Return (X, Y) of the center of cell containing provided text 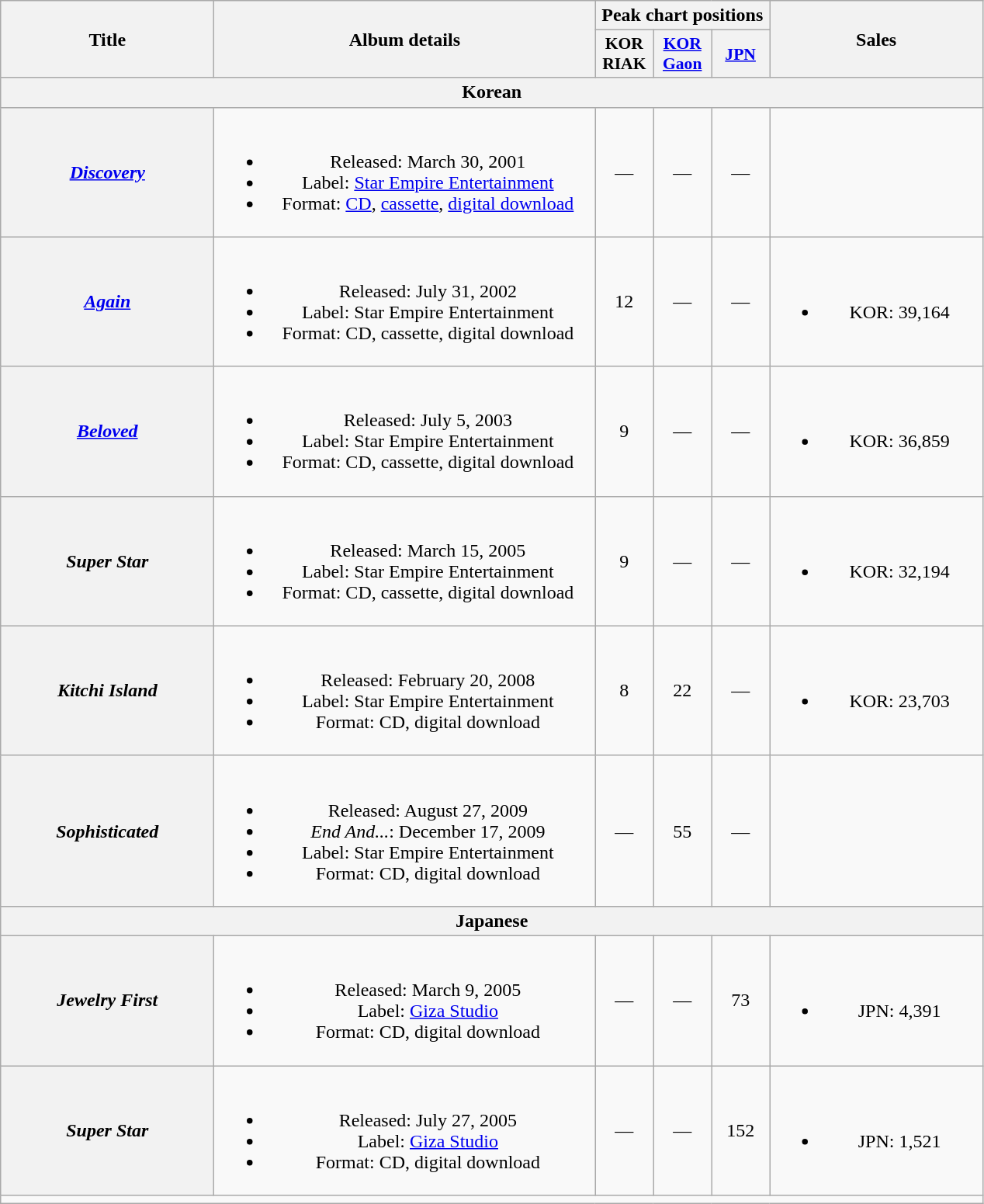
73 (740, 1000)
Released: March 30, 2001Label: Star Empire EntertainmentFormat: CD, cassette, digital download (405, 172)
Title (107, 39)
Released: March 9, 2005Label: Giza StudioFormat: CD, digital download (405, 1000)
Released: July 5, 2003Label: Star Empire EntertainmentFormat: CD, cassette, digital download (405, 432)
JPN: 1,521 (877, 1130)
JPN (740, 54)
KOR: 23,703 (877, 691)
Japanese (492, 921)
Korean (492, 92)
Released: February 20, 2008Label: Star Empire EntertainmentFormat: CD, digital download (405, 691)
KOR: 39,164 (877, 301)
Released: August 27, 2009End And...: December 17, 2009Label: Star Empire EntertainmentFormat: CD, digital download (405, 831)
Beloved (107, 432)
22 (683, 691)
Discovery (107, 172)
Peak chart positions (683, 16)
Sales (877, 39)
Again (107, 301)
KORRIAK (624, 54)
8 (624, 691)
KOR: 32,194 (877, 560)
KOR: 36,859 (877, 432)
Jewelry First (107, 1000)
152 (740, 1130)
Released: July 27, 2005Label: Giza StudioFormat: CD, digital download (405, 1130)
Album details (405, 39)
JPN: 4,391 (877, 1000)
KORGaon (683, 54)
Released: March 15, 2005Label: Star Empire EntertainmentFormat: CD, cassette, digital download (405, 560)
Kitchi Island (107, 691)
Released: July 31, 2002Label: Star Empire EntertainmentFormat: CD, cassette, digital download (405, 301)
12 (624, 301)
55 (683, 831)
Sophisticated (107, 831)
